Scan for the cell matching the given text and deliver its (X, Y) coordinate at center. 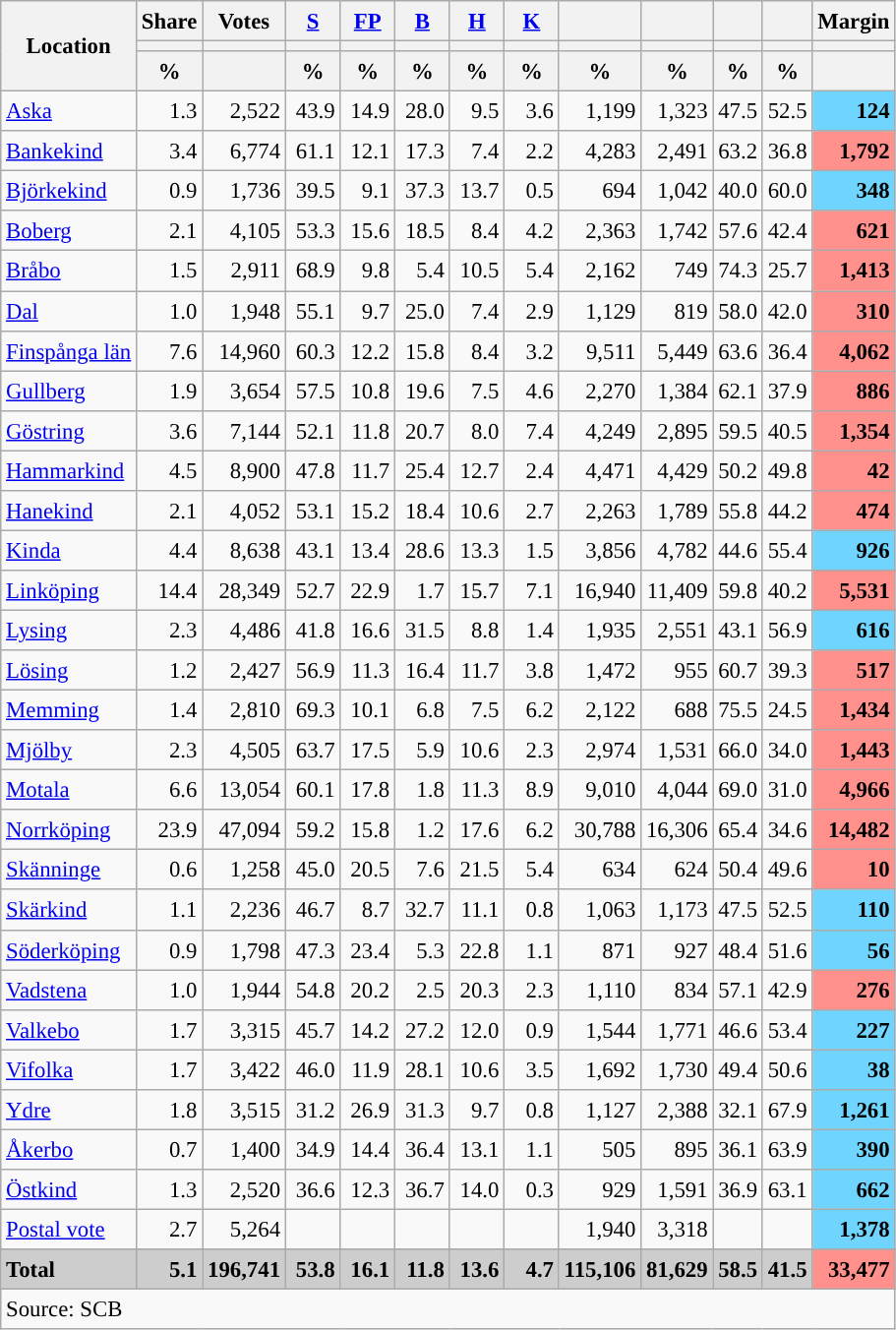
39.5 (313, 191)
1,378 (854, 1230)
2,810 (244, 710)
Motala (69, 791)
929 (600, 1190)
4,782 (677, 551)
14.0 (477, 1190)
1,354 (854, 431)
Vifolka (69, 1070)
3.4 (169, 151)
42 (854, 470)
834 (677, 990)
13,054 (244, 791)
Ydre (69, 1110)
926 (854, 551)
69.3 (313, 710)
Share (169, 22)
Bankekind (69, 151)
36.1 (738, 1149)
33,477 (854, 1269)
63.9 (787, 1149)
81,629 (677, 1269)
60.3 (313, 350)
44.2 (787, 512)
Skärkind (69, 911)
56 (854, 950)
51.6 (787, 950)
31.3 (423, 1110)
4.2 (532, 230)
28.6 (423, 551)
20.5 (368, 870)
Lysing (69, 630)
474 (854, 512)
1,042 (677, 191)
11.1 (477, 911)
Åkerbo (69, 1149)
Finspånga län (69, 350)
2,388 (677, 1110)
4,505 (244, 750)
63.1 (787, 1190)
4,471 (600, 470)
3.8 (532, 671)
505 (600, 1149)
Hanekind (69, 512)
36.8 (787, 151)
1,173 (677, 911)
46.6 (738, 1029)
2.4 (532, 470)
5.3 (423, 950)
1,443 (854, 750)
Mjölby (69, 750)
50.6 (787, 1070)
1,199 (600, 112)
616 (854, 630)
46.7 (313, 911)
927 (677, 950)
45.7 (313, 1029)
55.8 (738, 512)
47,094 (244, 830)
1,127 (600, 1110)
115,106 (600, 1269)
5,264 (244, 1230)
2,491 (677, 151)
2,895 (677, 431)
69.0 (738, 791)
13.1 (477, 1149)
66.0 (738, 750)
28,349 (244, 590)
886 (854, 392)
1,110 (600, 990)
4,283 (600, 151)
34.6 (787, 830)
15.2 (368, 512)
Bråbo (69, 272)
63.2 (738, 151)
11,409 (677, 590)
4,052 (244, 512)
12.7 (477, 470)
871 (600, 950)
68.9 (313, 272)
1,413 (854, 272)
10.5 (477, 272)
37.9 (787, 392)
5.9 (423, 750)
1,789 (677, 512)
0.5 (532, 191)
0.7 (169, 1149)
15.6 (368, 230)
14,960 (244, 350)
276 (854, 990)
2,427 (244, 671)
23.9 (169, 830)
1,935 (600, 630)
14.9 (368, 112)
624 (677, 870)
Lösing (69, 671)
52.1 (313, 431)
Dal (69, 311)
26.9 (368, 1110)
1,384 (677, 392)
124 (854, 112)
1,742 (677, 230)
13.7 (477, 191)
31.5 (423, 630)
1,730 (677, 1070)
20.3 (477, 990)
S (313, 22)
75.5 (738, 710)
1,258 (244, 870)
634 (600, 870)
34.9 (313, 1149)
32.1 (738, 1110)
28.0 (423, 112)
27.2 (423, 1029)
25.4 (423, 470)
58.0 (738, 311)
44.6 (738, 551)
60.7 (738, 671)
Norrköping (69, 830)
H (477, 22)
42.9 (787, 990)
4,429 (677, 470)
8.8 (477, 630)
1,261 (854, 1110)
Söderköping (69, 950)
34.0 (787, 750)
4,249 (600, 431)
8.0 (477, 431)
749 (677, 272)
9.1 (368, 191)
3.5 (532, 1070)
65.4 (738, 830)
Boberg (69, 230)
B (423, 22)
Location (69, 46)
38 (854, 1070)
13.3 (477, 551)
9.8 (368, 272)
1,129 (600, 311)
Aska (69, 112)
0.3 (532, 1190)
196,741 (244, 1269)
12.0 (477, 1029)
227 (854, 1029)
36.7 (423, 1190)
49.8 (787, 470)
57.5 (313, 392)
62.1 (738, 392)
63.7 (313, 750)
18.5 (423, 230)
4.6 (532, 392)
20.2 (368, 990)
1,944 (244, 990)
895 (677, 1149)
1,591 (677, 1190)
25.7 (787, 272)
Gullberg (69, 392)
11.9 (368, 1070)
3,515 (244, 1110)
4,966 (854, 791)
Source: SCB (448, 1310)
4,062 (854, 350)
41.5 (787, 1269)
5,531 (854, 590)
9,511 (600, 350)
694 (600, 191)
58.5 (738, 1269)
819 (677, 311)
Linköping (69, 590)
2,520 (244, 1190)
17.3 (423, 151)
10.8 (368, 392)
2,263 (600, 512)
1,544 (600, 1029)
67.9 (787, 1110)
1,940 (600, 1230)
Margin (854, 22)
18.4 (423, 512)
54.8 (313, 990)
1.9 (169, 392)
17.6 (477, 830)
1,692 (600, 1070)
53.1 (313, 512)
57.1 (738, 990)
21.5 (477, 870)
14,482 (854, 830)
1,798 (244, 950)
17.8 (368, 791)
3,315 (244, 1029)
Postal vote (69, 1230)
16,306 (677, 830)
63.6 (738, 350)
2,162 (600, 272)
4.4 (169, 551)
Skänninge (69, 870)
Kinda (69, 551)
40.2 (787, 590)
13.4 (368, 551)
1,792 (854, 151)
Hammarkind (69, 470)
7.1 (532, 590)
48.4 (738, 950)
45.0 (313, 870)
2.5 (423, 990)
1,434 (854, 710)
60.0 (787, 191)
2.2 (532, 151)
5,449 (677, 350)
1,948 (244, 311)
36.9 (738, 1190)
17.5 (368, 750)
25.0 (423, 311)
Valkebo (69, 1029)
Östkind (69, 1190)
FP (368, 22)
22.9 (368, 590)
43.9 (313, 112)
7,144 (244, 431)
15.7 (477, 590)
8,638 (244, 551)
53.4 (787, 1029)
Votes (244, 22)
49.4 (738, 1070)
3,318 (677, 1230)
4,486 (244, 630)
110 (854, 911)
3,422 (244, 1070)
53.3 (313, 230)
310 (854, 311)
1,063 (600, 911)
1,771 (677, 1029)
12.1 (368, 151)
4.5 (169, 470)
Björkekind (69, 191)
13.6 (477, 1269)
60.1 (313, 791)
36.6 (313, 1190)
348 (854, 191)
6.6 (169, 791)
20.7 (423, 431)
47.8 (313, 470)
50.2 (738, 470)
3,654 (244, 392)
3,856 (600, 551)
Göstring (69, 431)
1,400 (244, 1149)
12.2 (368, 350)
2,122 (600, 710)
53.8 (313, 1269)
32.7 (423, 911)
19.6 (423, 392)
40.5 (787, 431)
23.4 (368, 950)
2,270 (600, 392)
2.9 (532, 311)
2,363 (600, 230)
59.8 (738, 590)
9.5 (477, 112)
621 (854, 230)
4,105 (244, 230)
1,531 (677, 750)
41.8 (313, 630)
55.4 (787, 551)
662 (854, 1190)
16.1 (368, 1269)
688 (677, 710)
10 (854, 870)
16,940 (600, 590)
0.6 (169, 870)
46.0 (313, 1070)
3.2 (532, 350)
K (532, 22)
16.4 (423, 671)
390 (854, 1149)
4.7 (532, 1269)
39.3 (787, 671)
Vadstena (69, 990)
57.6 (738, 230)
2,522 (244, 112)
47.3 (313, 950)
8,900 (244, 470)
6,774 (244, 151)
52.7 (313, 590)
2,974 (600, 750)
8.9 (532, 791)
16.6 (368, 630)
61.1 (313, 151)
4,044 (677, 791)
37.3 (423, 191)
1,323 (677, 112)
59.5 (738, 431)
49.6 (787, 870)
1,472 (600, 671)
2,236 (244, 911)
31.0 (787, 791)
9,010 (600, 791)
Memming (69, 710)
6.8 (423, 710)
2,551 (677, 630)
74.3 (738, 272)
2,911 (244, 272)
517 (854, 671)
22.8 (477, 950)
1,736 (244, 191)
50.4 (738, 870)
12.3 (368, 1190)
42.4 (787, 230)
59.2 (313, 830)
5.1 (169, 1269)
30,788 (600, 830)
14.2 (368, 1029)
31.2 (313, 1110)
55.1 (313, 311)
40.0 (738, 191)
28.1 (423, 1070)
8.7 (368, 911)
24.5 (787, 710)
42.0 (787, 311)
955 (677, 671)
10.1 (368, 710)
Total (69, 1269)
